Determine the [X, Y] coordinate at the center of the cell enclosing the given text.  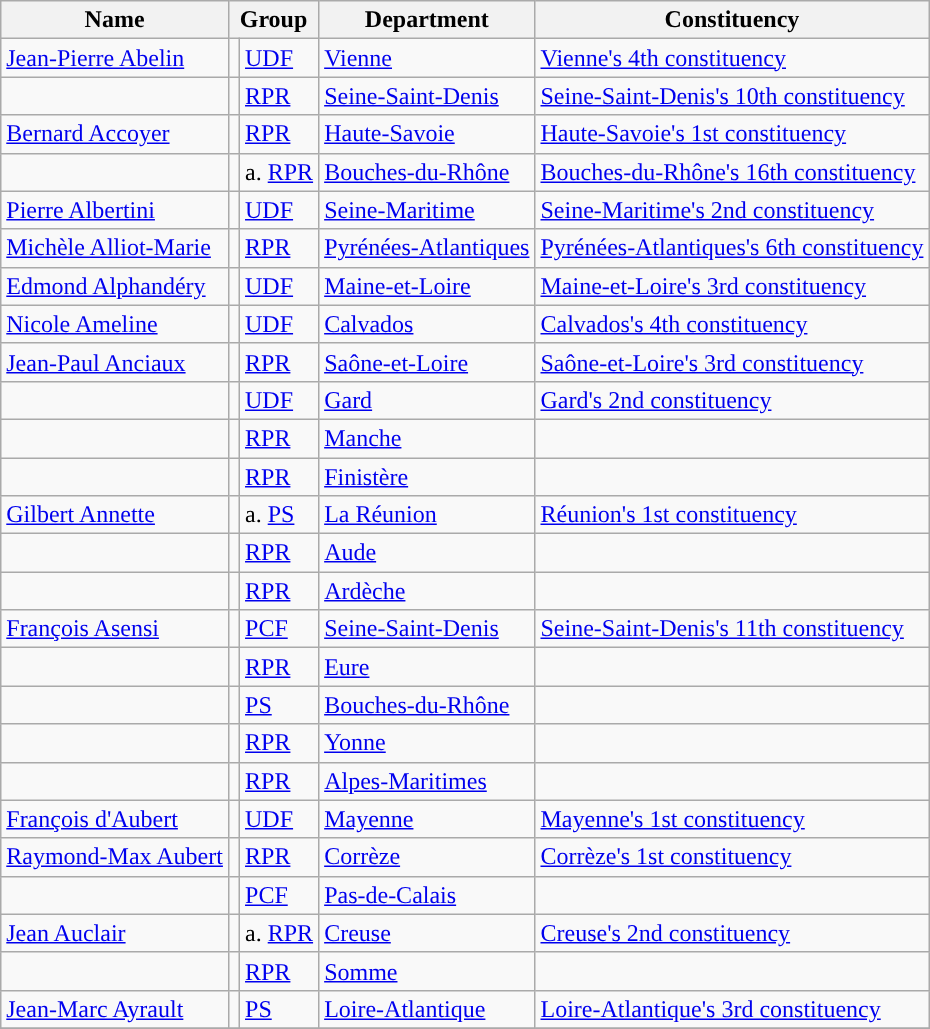
Haute-Savoie's 1st constituency [732, 134]
La Réunion [427, 515]
Gilbert Annette [115, 515]
Pierre Albertini [115, 210]
Calvados's 4th constituency [732, 324]
Gard [427, 400]
Seine-Saint-Denis's 10th constituency [732, 96]
Calvados [427, 324]
Bouches-du-Rhône's 16th constituency [732, 172]
Raymond-Max Aubert [115, 857]
Bernard Accoyer [115, 134]
Pas-de-Calais [427, 895]
Mayenne [427, 819]
Maine-et-Loire [427, 286]
Nicole Ameline [115, 324]
Michèle Alliot-Marie [115, 248]
Vienne's 4th constituency [732, 58]
François Asensi [115, 629]
Name [115, 20]
Finistère [427, 477]
Seine-Saint-Denis's 11th constituency [732, 629]
Seine-Maritime [427, 210]
Saône-et-Loire's 3rd constituency [732, 362]
Creuse's 2nd constituency [732, 933]
Manche [427, 438]
Gard's 2nd constituency [732, 400]
Pyrénées-Atlantiques's 6th constituency [732, 248]
Loire-Atlantique [427, 1009]
Group [273, 20]
Corrèze [427, 857]
Eure [427, 667]
a. PS [280, 515]
Department [427, 20]
Jean-Pierre Abelin [115, 58]
François d'Aubert [115, 819]
Jean Auclair [115, 933]
Edmond Alphandéry [115, 286]
Jean-Marc Ayrault [115, 1009]
Yonne [427, 743]
Alpes-Maritimes [427, 781]
Maine-et-Loire's 3rd constituency [732, 286]
Creuse [427, 933]
Seine-Maritime's 2nd constituency [732, 210]
Vienne [427, 58]
Somme [427, 971]
Constituency [732, 20]
Ardèche [427, 591]
Pyrénées-Atlantiques [427, 248]
Réunion's 1st constituency [732, 515]
Jean-Paul Anciaux [115, 362]
Loire-Atlantique's 3rd constituency [732, 1009]
Mayenne's 1st constituency [732, 819]
Haute-Savoie [427, 134]
Aude [427, 553]
Saône-et-Loire [427, 362]
Corrèze's 1st constituency [732, 857]
